Return the (x, y) coordinate for the center point of the cell that contains the specified text.  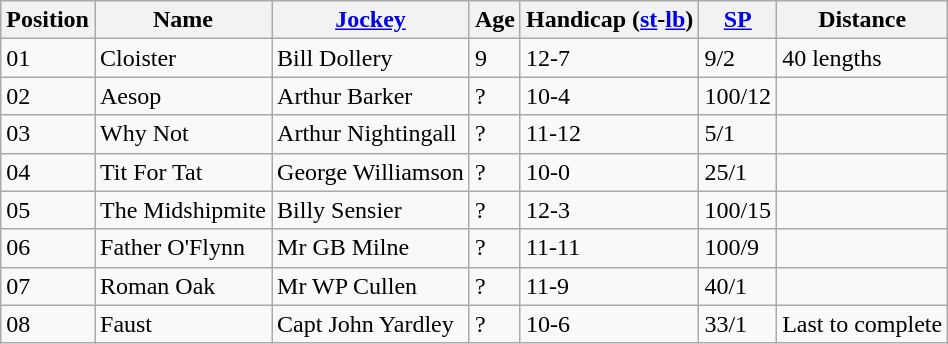
Roman Oak (182, 286)
05 (48, 210)
Billy Sensier (371, 210)
100/9 (738, 248)
Father O'Flynn (182, 248)
03 (48, 134)
Last to complete (862, 324)
11-9 (609, 286)
02 (48, 96)
Why Not (182, 134)
11-12 (609, 134)
Name (182, 20)
Mr GB Milne (371, 248)
Bill Dollery (371, 58)
George Williamson (371, 172)
The Midshipmite (182, 210)
Mr WP Cullen (371, 286)
07 (48, 286)
Distance (862, 20)
01 (48, 58)
100/15 (738, 210)
06 (48, 248)
5/1 (738, 134)
12-3 (609, 210)
Arthur Nightingall (371, 134)
25/1 (738, 172)
9 (494, 58)
10-4 (609, 96)
Age (494, 20)
Aesop (182, 96)
08 (48, 324)
33/1 (738, 324)
Faust (182, 324)
100/12 (738, 96)
9/2 (738, 58)
Tit For Tat (182, 172)
10-6 (609, 324)
Cloister (182, 58)
Arthur Barker (371, 96)
40 lengths (862, 58)
SP (738, 20)
Jockey (371, 20)
40/1 (738, 286)
04 (48, 172)
10-0 (609, 172)
Capt John Yardley (371, 324)
12-7 (609, 58)
11-11 (609, 248)
Handicap (st-lb) (609, 20)
Position (48, 20)
